Identify which cell holds the provided text, then report its [x, y] central coordinate. 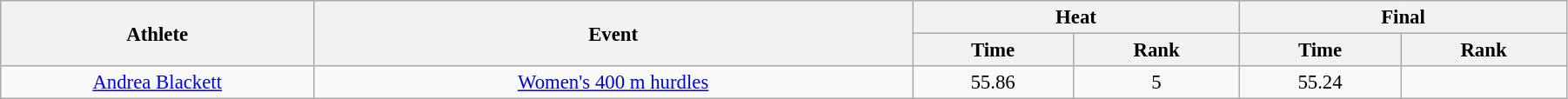
Final [1403, 17]
Event [613, 33]
Athlete [157, 33]
5 [1157, 82]
Andrea Blackett [157, 82]
55.24 [1319, 82]
Women's 400 m hurdles [613, 82]
Heat [1076, 17]
55.86 [994, 82]
